Extract the (x, y) coordinate from the center of the cell holding the provided text.  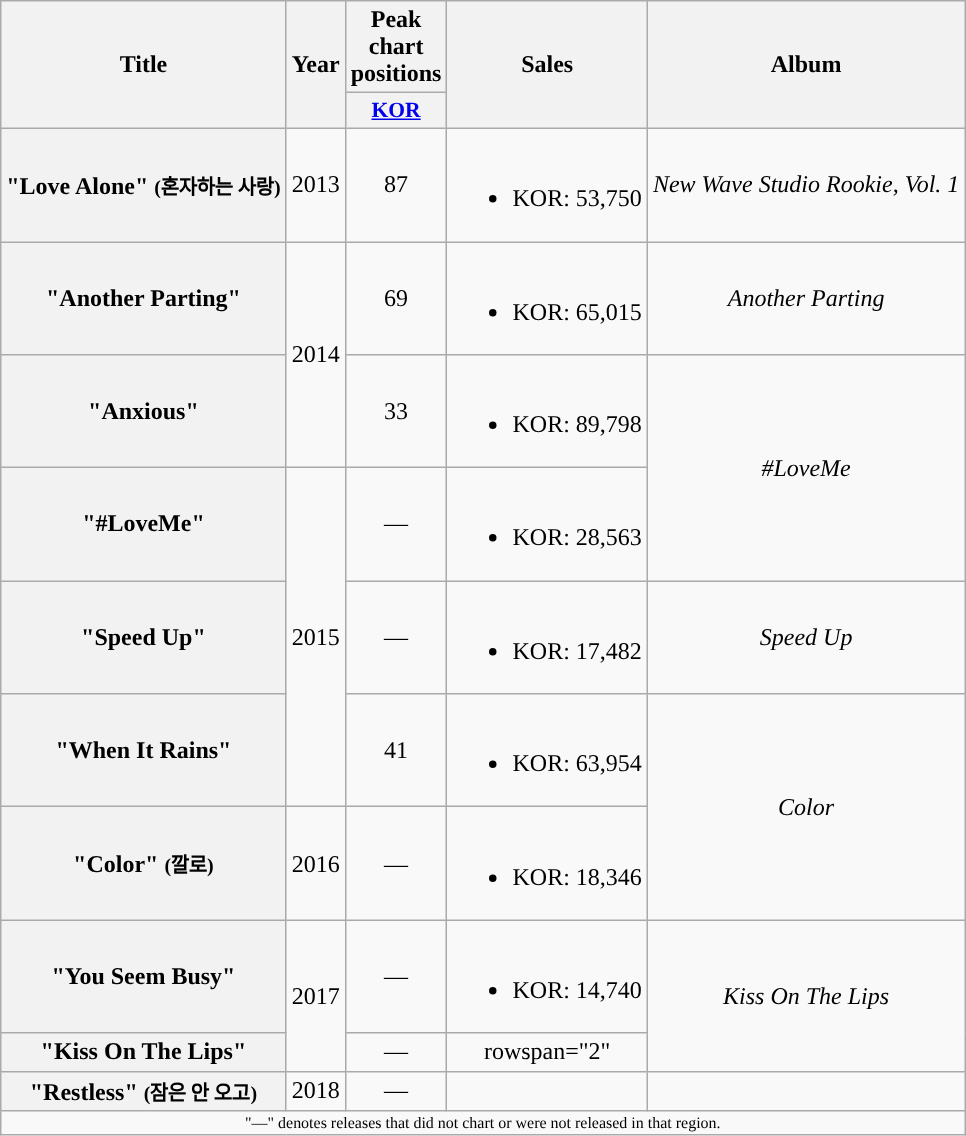
KOR: 14,740 (547, 976)
41 (396, 750)
"When It Rains" (144, 750)
Speed Up (806, 638)
"Love Alone" (혼자하는 사랑) (144, 184)
"Another Parting" (144, 298)
KOR: 89,798 (547, 412)
87 (396, 184)
"You Seem Busy" (144, 976)
Color (806, 807)
New Wave Studio Rookie, Vol. 1 (806, 184)
2016 (316, 864)
2015 (316, 638)
#LoveMe (806, 468)
KOR: 28,563 (547, 524)
Another Parting (806, 298)
Peak chart positions (396, 47)
"#LoveMe" (144, 524)
69 (396, 298)
"Anxious" (144, 412)
2017 (316, 996)
"Restless" (잠은 안 오고) (144, 1091)
33 (396, 412)
Year (316, 65)
KOR: 65,015 (547, 298)
2018 (316, 1091)
"—" denotes releases that did not chart or were not released in that region. (483, 1123)
KOR: 63,954 (547, 750)
rowspan="2" (547, 1052)
"Color" (깔로) (144, 864)
"Kiss On The Lips" (144, 1052)
Kiss On The Lips (806, 996)
KOR: 53,750 (547, 184)
2014 (316, 355)
Album (806, 65)
KOR: 17,482 (547, 638)
"Speed Up" (144, 638)
KOR: 18,346 (547, 864)
Sales (547, 65)
2013 (316, 184)
KOR (396, 111)
Title (144, 65)
